Locate the cell with the specified text and output its [X, Y] center coordinate. 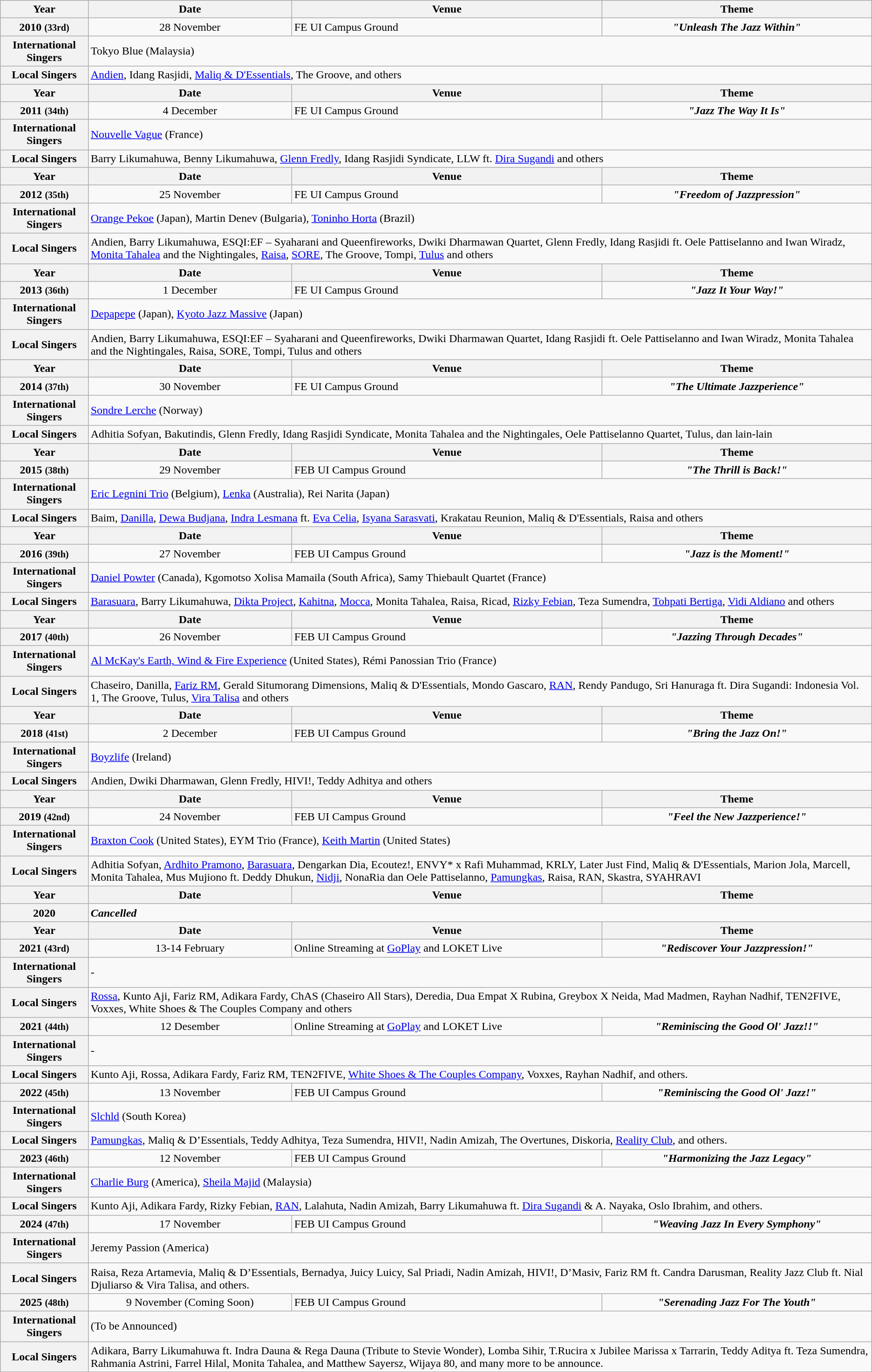
Charlie Burg (America), Sheila Majid (Malaysia) [480, 1182]
"Serenading Jazz For The Youth" [737, 1302]
2 December [190, 733]
"Feel the New Jazzperience!" [737, 816]
4 December [190, 110]
28 November [190, 27]
2011 (34th) [44, 110]
"Freedom of Jazzpression" [737, 194]
2020 [44, 912]
"Reminiscing the Good Ol' Jazz!" [737, 1092]
Kunto Aji, Rossa, Adikara Fardy, Fariz RM, TEN2FIVE, White Shoes & The Couples Company, Voxxes, Rayhan Nadhif, and others. [480, 1075]
12 November [190, 1158]
2017 (40th) [44, 637]
"The Ultimate Jazzperience" [737, 386]
(To be Announced) [480, 1326]
"Reminiscing the Good Ol' Jazz!!" [737, 1027]
13-14 February [190, 948]
2023 (46th) [44, 1158]
"The Thrill is Back!" [737, 470]
"Unleash The Jazz Within" [737, 27]
Slchld (South Korea) [480, 1117]
Andien, Idang Rasjidi, Maliq & D'Essentials, The Groove, and others [480, 75]
Cancelled [480, 912]
Baim, Danilla, Dewa Budjana, Indra Lesmana ft. Eva Celia, Isyana Sarasvati, Krakatau Reunion, Maliq & D'Essentials, Raisa and others [480, 518]
"Harmonizing the Jazz Legacy" [737, 1158]
13 November [190, 1092]
"Jazzing Through Decades" [737, 637]
12 Desember [190, 1027]
29 November [190, 470]
"Weaving Jazz In Every Symphony" [737, 1224]
Orange Pekoe (Japan), Martin Denev (Bulgaria), Toninho Horta (Brazil) [480, 218]
Tokyo Blue (Malaysia) [480, 51]
27 November [190, 553]
9 November (Coming Soon) [190, 1302]
2012 (35th) [44, 194]
2021 (43rd) [44, 948]
Boyzlife (Ireland) [480, 757]
Pamungkas, Maliq & D’Essentials, Teddy Adhitya, Teza Sumendra, HIVI!, Nadin Amizah, The Overtunes, Diskoria, Reality Club, and others. [480, 1140]
Braxton Cook (United States), EYM Trio (France), Keith Martin (United States) [480, 841]
2010 (33rd) [44, 27]
2019 (42nd) [44, 816]
Al McKay's Earth, Wind & Fire Experience (United States), Rémi Panossian Trio (France) [480, 661]
Eric Legnini Trio (Belgium), Lenka (Australia), Rei Narita (Japan) [480, 494]
25 November [190, 194]
"Jazz is the Moment!" [737, 553]
2013 (36th) [44, 290]
1 December [190, 290]
2021 (44th) [44, 1027]
2014 (37th) [44, 386]
2022 (45th) [44, 1092]
2025 (48th) [44, 1302]
"Jazz The Way It Is" [737, 110]
2016 (39th) [44, 553]
2018 (41st) [44, 733]
Jeremy Passion (America) [480, 1248]
17 November [190, 1224]
"Jazz It Your Way!" [737, 290]
30 November [190, 386]
24 November [190, 816]
2024 (47th) [44, 1224]
26 November [190, 637]
"Bring the Jazz On!" [737, 733]
Depapepe (Japan), Kyoto Jazz Massive (Japan) [480, 314]
Nouvelle Vague (France) [480, 134]
Kunto Aji, Adikara Fardy, Rizky Febian, RAN, Lalahuta, Nadin Amizah, Barry Likumahuwa ft. Dira Sugandi & A. Nayaka, Oslo Ibrahim, and others. [480, 1206]
Daniel Powter (Canada), Kgomotso Xolisa Mamaila (South Africa), Samy Thiebault Quartet (France) [480, 577]
"Rediscover Your Jazzpression!" [737, 948]
2015 (38th) [44, 470]
Sondre Lerche (Norway) [480, 410]
Barry Likumahuwa, Benny Likumahuwa, Glenn Fredly, Idang Rasjidi Syndicate, LLW ft. Dira Sugandi and others [480, 158]
Andien, Dwiki Dharmawan, Glenn Fredly, HIVI!, Teddy Adhitya and others [480, 781]
